Search for the cell housing the specified text and yield its (X, Y) center coordinate. 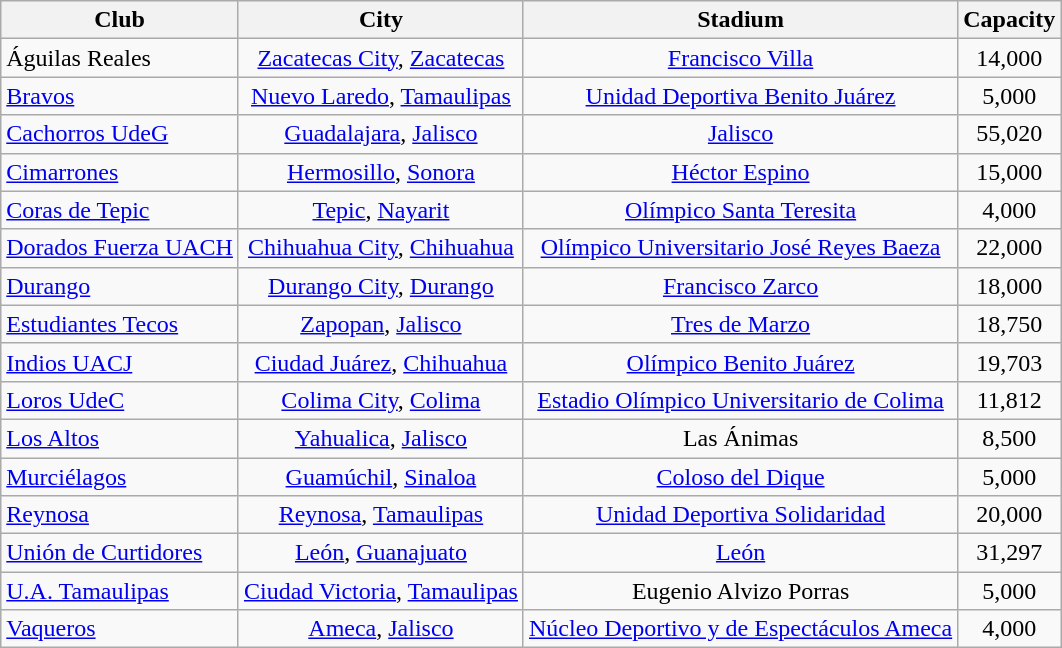
Yahualica, Jalisco (380, 438)
Vaqueros (120, 629)
Francisco Villa (740, 58)
Club (120, 20)
Durango City, Durango (380, 286)
8,500 (1010, 438)
Indios UACJ (120, 362)
Eugenio Alvizo Porras (740, 591)
Unidad Deportiva Solidaridad (740, 515)
Águilas Reales (120, 58)
Coras de Tepic (120, 210)
20,000 (1010, 515)
Dorados Fuerza UACH (120, 248)
Capacity (1010, 20)
Núcleo Deportivo y de Espectáculos Ameca (740, 629)
Zacatecas City, Zacatecas (380, 58)
Stadium (740, 20)
31,297 (1010, 553)
11,812 (1010, 400)
Reynosa (120, 515)
Olímpico Benito Juárez (740, 362)
19,703 (1010, 362)
Olímpico Santa Teresita (740, 210)
Guadalajara, Jalisco (380, 134)
Unión de Curtidores (120, 553)
León, Guanajuato (380, 553)
City (380, 20)
15,000 (1010, 172)
Estudiantes Tecos (120, 324)
Guamúchil, Sinaloa (380, 477)
Las Ánimas (740, 438)
Nuevo Laredo, Tamaulipas (380, 96)
León (740, 553)
Ciudad Juárez, Chihuahua (380, 362)
Tepic, Nayarit (380, 210)
Colima City, Colima (380, 400)
14,000 (1010, 58)
U.A. Tamaulipas (120, 591)
Murciélagos (120, 477)
Héctor Espino (740, 172)
Loros UdeC (120, 400)
Jalisco (740, 134)
Los Altos (120, 438)
Cachorros UdeG (120, 134)
18,750 (1010, 324)
18,000 (1010, 286)
Hermosillo, Sonora (380, 172)
Tres de Marzo (740, 324)
Zapopan, Jalisco (380, 324)
Estadio Olímpico Universitario de Colima (740, 400)
Coloso del Dique (740, 477)
Ciudad Victoria, Tamaulipas (380, 591)
Cimarrones (120, 172)
Francisco Zarco (740, 286)
Reynosa, Tamaulipas (380, 515)
55,020 (1010, 134)
Bravos (120, 96)
Chihuahua City, Chihuahua (380, 248)
Ameca, Jalisco (380, 629)
Olímpico Universitario José Reyes Baeza (740, 248)
22,000 (1010, 248)
Durango (120, 286)
Unidad Deportiva Benito Juárez (740, 96)
